Locate the cell with the specified text and output its (x, y) center coordinate. 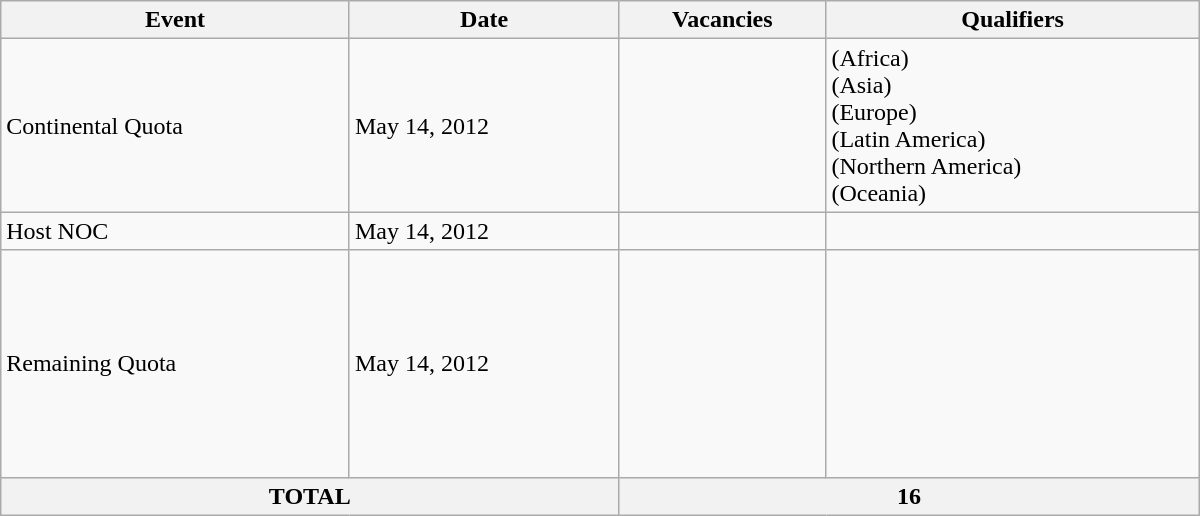
Event (176, 20)
Remaining Quota (176, 364)
Host NOC (176, 231)
Date (484, 20)
16 (909, 496)
Qualifiers (1012, 20)
TOTAL (310, 496)
Continental Quota (176, 126)
Vacancies (722, 20)
(Africa) (Asia) (Europe) (Latin America) (Northern America) (Oceania) (1012, 126)
